Locate the cell with the specified text and output its [x, y] center coordinate. 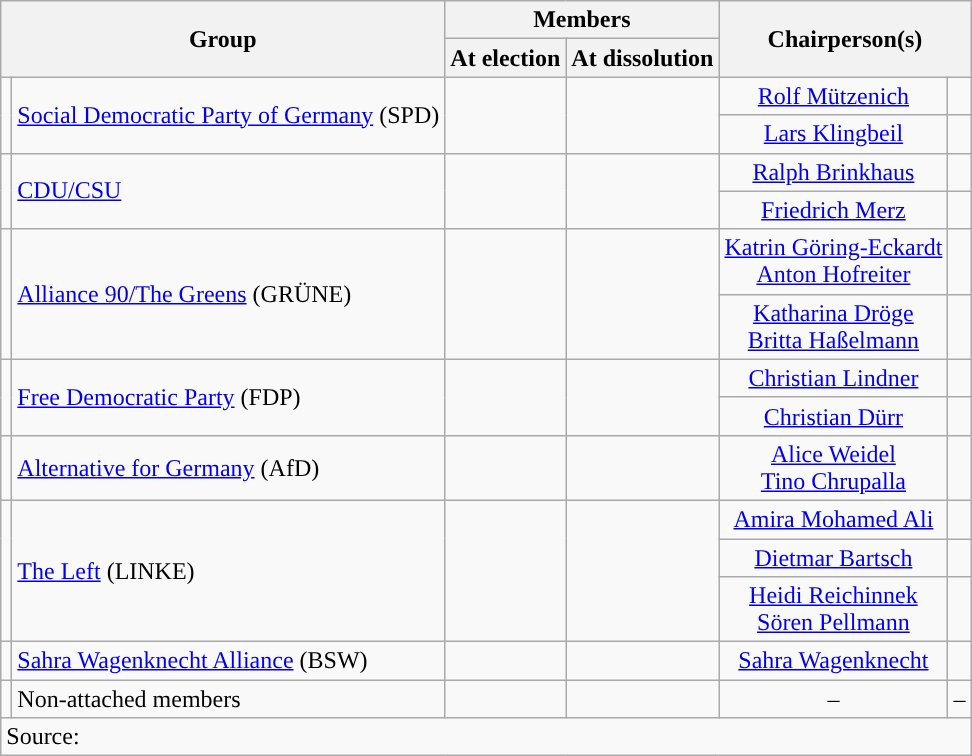
Friedrich Merz [834, 210]
Alice WeidelTino Chrupalla [834, 468]
CDU/CSU [228, 191]
Christian Dürr [834, 416]
Christian Lindner [834, 378]
Free Democratic Party (FDP) [228, 397]
Katharina DrögeBritta Haßelmann [834, 326]
Source: [486, 737]
Alternative for Germany (AfD) [228, 468]
Members [582, 20]
Lars Klingbeil [834, 134]
At election [506, 58]
Katrin Göring-EckardtAnton Hofreiter [834, 262]
Sahra Wagenknecht [834, 661]
Sahra Wagenknecht Alliance (BSW) [228, 661]
Group [223, 39]
Chairperson(s) [845, 39]
Dietmar Bartsch [834, 557]
Amira Mohamed Ali [834, 519]
Rolf Mützenich [834, 96]
At dissolution [642, 58]
Social Democratic Party of Germany (SPD) [228, 115]
Non-attached members [228, 699]
Ralph Brinkhaus [834, 172]
The Left (LINKE) [228, 570]
Alliance 90/The Greens (GRÜNE) [228, 294]
Heidi ReichinnekSören Pellmann [834, 610]
